Return [X, Y] of the center of cell containing provided text 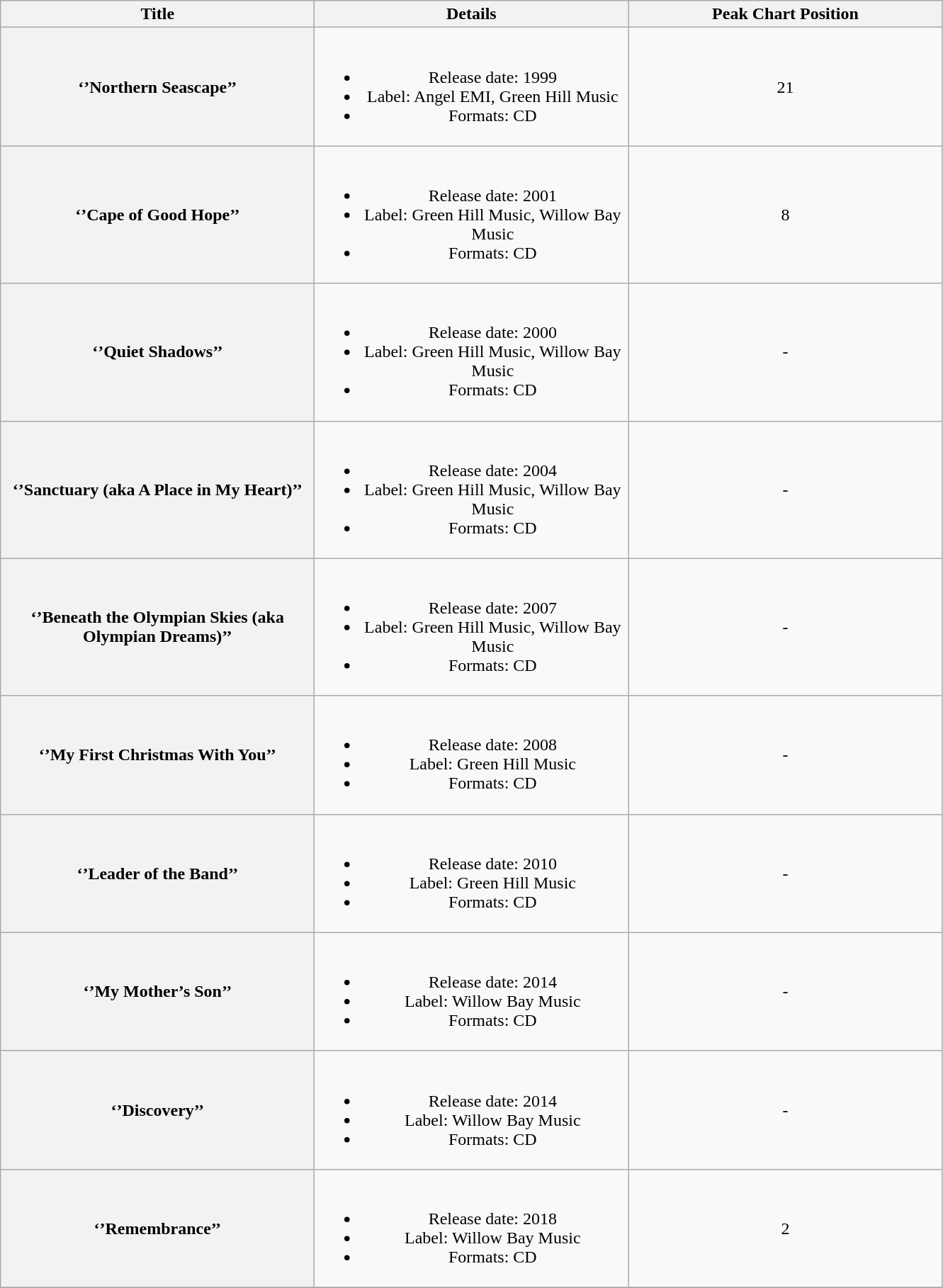
Title [157, 14]
Release date: 2010Label: Green Hill MusicFormats: CD [472, 873]
Release date: 2018Label: Willow Bay MusicFormats: CD [472, 1228]
‘’Remembrance’’ [157, 1228]
‘’Discovery’’ [157, 1109]
‘’Northern Seascape’’ [157, 86]
‘’Beneath the Olympian Skies (aka Olympian Dreams)’’ [157, 627]
8 [785, 215]
Release date: 2000Label: Green Hill Music, Willow Bay MusicFormats: CD [472, 352]
Release date: 2007Label: Green Hill Music, Willow Bay MusicFormats: CD [472, 627]
Release date: 2001Label: Green Hill Music, Willow Bay MusicFormats: CD [472, 215]
Release date: 2004Label: Green Hill Music, Willow Bay MusicFormats: CD [472, 490]
‘’Sanctuary (aka A Place in My Heart)’’ [157, 490]
21 [785, 86]
2 [785, 1228]
‘’Quiet Shadows’’ [157, 352]
Details [472, 14]
Release date: 1999Label: Angel EMI, Green Hill MusicFormats: CD [472, 86]
‘’My Mother’s Son’’ [157, 992]
Peak Chart Position [785, 14]
‘’Leader of the Band’’ [157, 873]
‘’Cape of Good Hope’’ [157, 215]
Release date: 2008Label: Green Hill MusicFormats: CD [472, 755]
‘’My First Christmas With You’’ [157, 755]
